Output the (X, Y) coordinate of the center of the cell containing the given text.  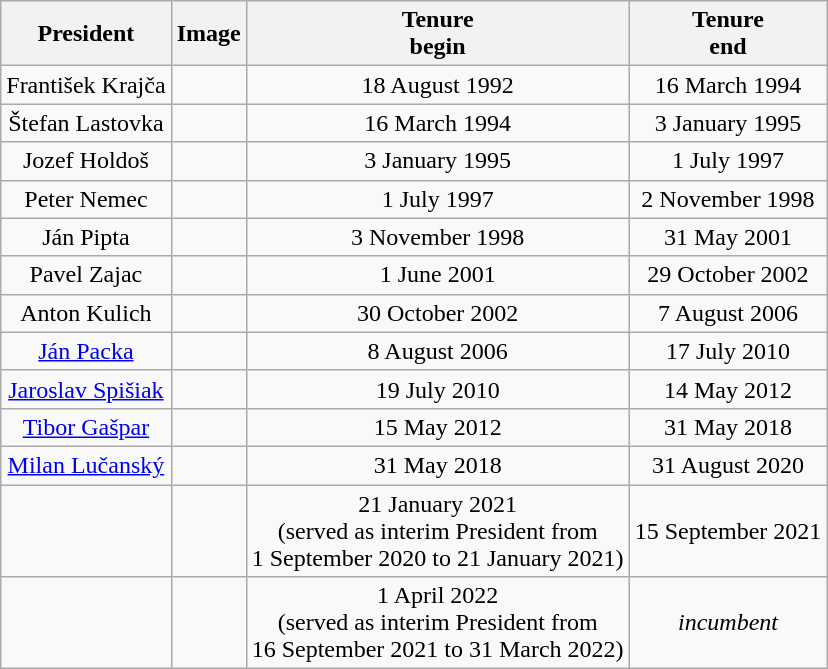
2 November 1998 (728, 199)
15 May 2012 (438, 427)
Tenure begin (438, 34)
Jaroslav Spišiak (86, 389)
Tibor Gašpar (86, 427)
31 August 2020 (728, 465)
15 September 2021 (728, 530)
Peter Nemec (86, 199)
Pavel Zajac (86, 275)
8 August 2006 (438, 351)
Tenure end (728, 34)
Milan Lučanský (86, 465)
31 May 2001 (728, 237)
7 August 2006 (728, 313)
1 April 2022(served as interim President from16 September 2021 to 31 March 2022) (438, 623)
Ján Pipta (86, 237)
3 November 1998 (438, 237)
29 October 2002 (728, 275)
Anton Kulich (86, 313)
17 July 2010 (728, 351)
Ján Packa (86, 351)
Image (208, 34)
1 June 2001 (438, 275)
President (86, 34)
incumbent (728, 623)
30 October 2002 (438, 313)
14 May 2012 (728, 389)
18 August 1992 (438, 85)
Štefan Lastovka (86, 123)
21 January 2021(served as interim President from1 September 2020 to 21 January 2021) (438, 530)
Jozef Holdoš (86, 161)
19 July 2010 (438, 389)
František Krajča (86, 85)
